Determine the [X, Y] coordinate at the center of the cell enclosing the given text.  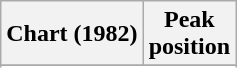
Peak position [189, 34]
Chart (1982) [72, 34]
